Scan for the cell matching the given text and deliver its (x, y) coordinate at center. 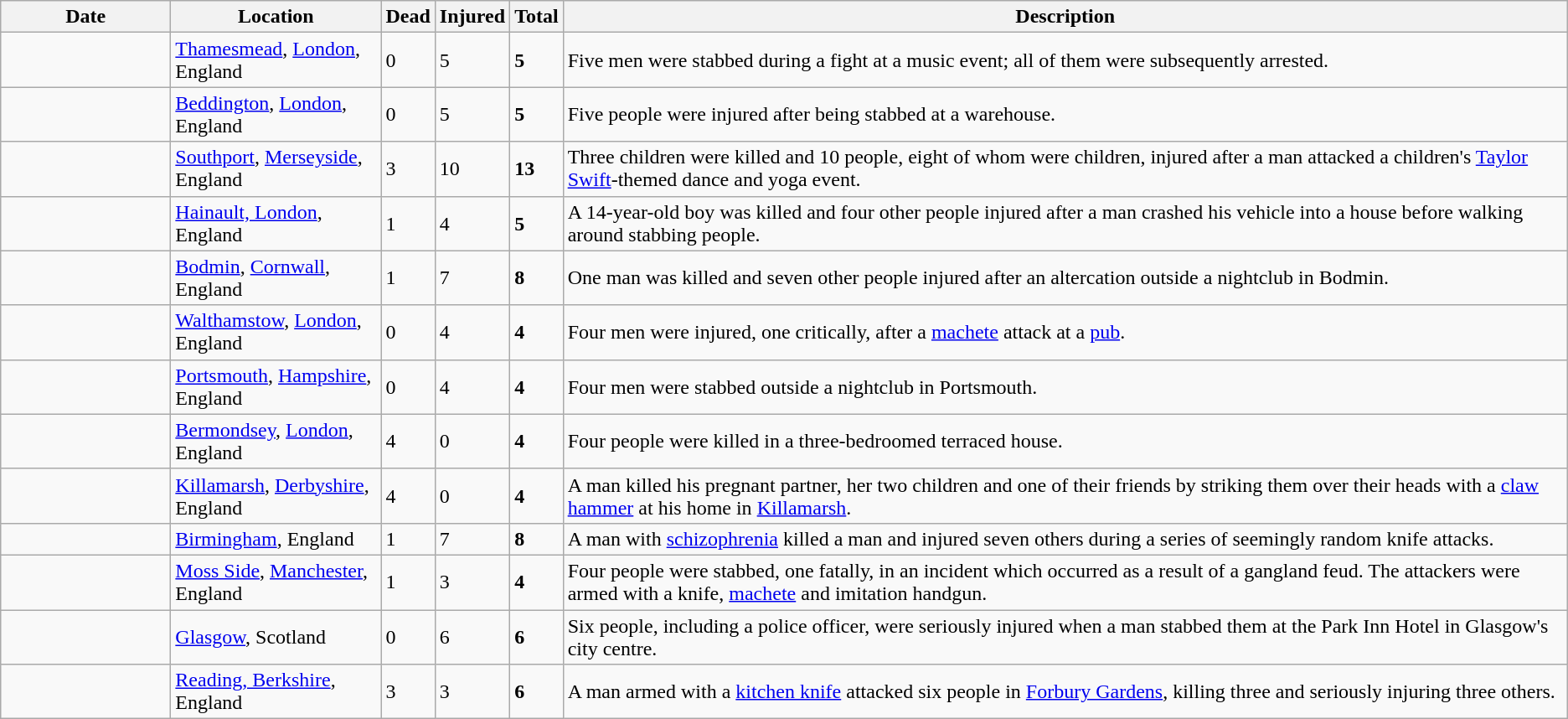
Four men were injured, one critically, after a machete attack at a pub. (1065, 332)
A man with schizophrenia killed a man and injured seven others during a series of seemingly random knife attacks. (1065, 539)
Killamarsh, Derbyshire, England (276, 496)
Southport, Merseyside, England (276, 169)
A man armed with a kitchen knife attacked six people in Forbury Gardens, killing three and seriously injuring three others. (1065, 692)
Injured (472, 17)
Five men were stabbed during a fight at a music event; all of them were subsequently arrested. (1065, 60)
Moss Side, Manchester, England (276, 582)
Four people were killed in a three-bedroomed terraced house. (1065, 441)
One man was killed and seven other people injured after an altercation outside a nightclub in Bodmin. (1065, 278)
Five people were injured after being stabbed at a warehouse. (1065, 114)
Total (537, 17)
Dead (408, 17)
13 (537, 169)
Bermondsey, London, England (276, 441)
Date (85, 17)
Four men were stabbed outside a nightclub in Portsmouth. (1065, 387)
Thamesmead, London, England (276, 60)
Glasgow, Scotland (276, 637)
Reading, Berkshire, England (276, 692)
Portsmouth, Hampshire, England (276, 387)
Beddington, London, England (276, 114)
Location (276, 17)
Birmingham, England (276, 539)
Hainault, London, England (276, 223)
Walthamstow, London, England (276, 332)
Bodmin, Cornwall, England (276, 278)
10 (472, 169)
Description (1065, 17)
A 14-year-old boy was killed and four other people injured after a man crashed his vehicle into a house before walking around stabbing people. (1065, 223)
Six people, including a police officer, were seriously injured when a man stabbed them at the Park Inn Hotel in Glasgow's city centre. (1065, 637)
